Pinpoint the cell where the given text exists, returning its [x, y] midpoint coordinate. 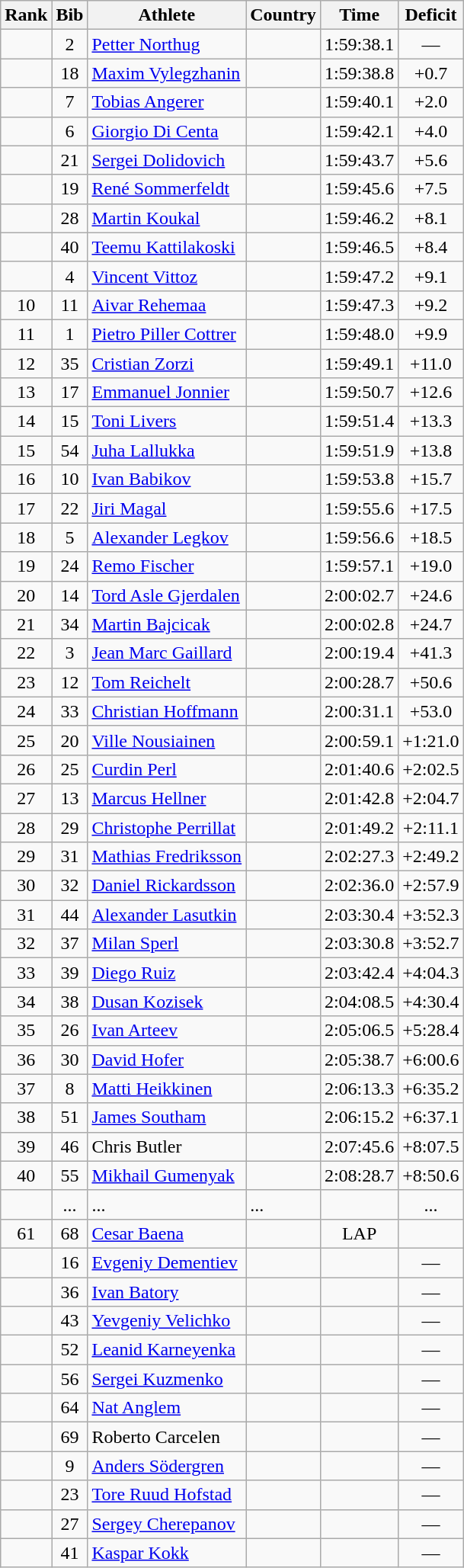
Time [359, 15]
+24.7 [431, 624]
+5:28.4 [431, 1031]
Juha Lallukka [167, 451]
1:59:40.1 [359, 102]
2:00:19.4 [359, 653]
+2:04.7 [431, 798]
+18.5 [431, 537]
1:59:38.1 [359, 44]
Vincent Vittoz [167, 276]
+15.7 [431, 479]
Martin Bajcicak [167, 624]
Country [283, 15]
4 [70, 276]
2:02:36.0 [359, 886]
61 [26, 1233]
+8:50.6 [431, 1175]
+1:21.0 [431, 740]
+53.0 [431, 711]
+8:07.5 [431, 1146]
Marcus Hellner [167, 798]
Emmanuel Jonnier [167, 393]
Tord Asle Gjerdalen [167, 595]
Daniel Rickardsson [167, 886]
2:03:30.4 [359, 915]
Roberto Carcelen [167, 1437]
1:59:48.0 [359, 334]
+24.6 [431, 595]
Deficit [431, 15]
+8.1 [431, 218]
2:00:31.1 [359, 711]
Anders Södergren [167, 1466]
Kaspar Kokk [167, 1553]
Giorgio Di Centa [167, 131]
Teemu Kattilakoski [167, 247]
Sergei Kuzmenko [167, 1379]
Tore Ruud Hofstad [167, 1495]
41 [70, 1553]
1:59:46.5 [359, 247]
+3:52.7 [431, 944]
+6:00.6 [431, 1060]
52 [70, 1350]
68 [70, 1233]
Evgeniy Dementiev [167, 1262]
1 [70, 334]
Maxim Vylegzhanin [167, 73]
1:59:57.1 [359, 566]
+0.7 [431, 73]
René Sommerfeldt [167, 189]
Remo Fischer [167, 566]
Petter Northug [167, 44]
Ivan Batory [167, 1292]
David Hofer [167, 1060]
2:01:40.6 [359, 769]
1:59:55.6 [359, 508]
Mathias Fredriksson [167, 857]
3 [70, 653]
+6:37.1 [431, 1117]
2:06:15.2 [359, 1117]
Toni Livers [167, 422]
Chris Butler [167, 1146]
5 [70, 537]
2:03:30.8 [359, 944]
1:59:47.2 [359, 276]
Tobias Angerer [167, 102]
1:59:49.1 [359, 364]
+2:57.9 [431, 886]
1:59:50.7 [359, 393]
+4:04.3 [431, 973]
Ivan Arteev [167, 1031]
Jean Marc Gaillard [167, 653]
56 [70, 1379]
2:05:06.5 [359, 1031]
Matti Heikkinen [167, 1089]
+9.2 [431, 305]
Sergei Dolidovich [167, 160]
Milan Sperl [167, 944]
Diego Ruiz [167, 973]
+12.6 [431, 393]
+7.5 [431, 189]
Mikhail Gumenyak [167, 1175]
+2:02.5 [431, 769]
Ville Nousiainen [167, 740]
+3:52.3 [431, 915]
1:59:56.6 [359, 537]
2:02:27.3 [359, 857]
1:59:45.6 [359, 189]
+5.6 [431, 160]
1:59:53.8 [359, 479]
Dusan Kozisek [167, 1002]
1:59:42.1 [359, 131]
+9.1 [431, 276]
2:01:49.2 [359, 827]
+13.8 [431, 451]
Athlete [167, 15]
54 [70, 451]
Curdin Perl [167, 769]
2:06:13.3 [359, 1089]
55 [70, 1175]
2:04:08.5 [359, 1002]
Ivan Babikov [167, 479]
9 [70, 1466]
2:00:02.8 [359, 624]
43 [70, 1321]
69 [70, 1437]
+2.0 [431, 102]
1:59:46.2 [359, 218]
+41.3 [431, 653]
Cesar Baena [167, 1233]
6 [70, 131]
2:00:28.7 [359, 682]
Christophe Perrillat [167, 827]
+2:49.2 [431, 857]
7 [70, 102]
2:00:59.1 [359, 740]
+2:11.1 [431, 827]
Christian Hoffmann [167, 711]
Cristian Zorzi [167, 364]
2:00:02.7 [359, 595]
Alexander Legkov [167, 537]
1:59:43.7 [359, 160]
Tom Reichelt [167, 682]
Rank [26, 15]
+19.0 [431, 566]
2:08:28.7 [359, 1175]
64 [70, 1408]
LAP [359, 1233]
+6:35.2 [431, 1089]
Aivar Rehemaa [167, 305]
8 [70, 1089]
44 [70, 915]
1:59:38.8 [359, 73]
51 [70, 1117]
+4:30.4 [431, 1002]
Jiri Magal [167, 508]
+50.6 [431, 682]
+17.5 [431, 508]
+8.4 [431, 247]
2:05:38.7 [359, 1060]
James Southam [167, 1117]
Yevgeniy Velichko [167, 1321]
1:59:51.4 [359, 422]
Martin Koukal [167, 218]
1:59:51.9 [359, 451]
Pietro Piller Cottrer [167, 334]
Bib [70, 15]
2:01:42.8 [359, 798]
Leanid Karneyenka [167, 1350]
+13.3 [431, 422]
2:03:42.4 [359, 973]
1:59:47.3 [359, 305]
2 [70, 44]
46 [70, 1146]
Sergey Cherepanov [167, 1524]
+11.0 [431, 364]
+9.9 [431, 334]
+4.0 [431, 131]
Alexander Lasutkin [167, 915]
2:07:45.6 [359, 1146]
Nat Anglem [167, 1408]
